Scan for the cell matching the given text and deliver its [X, Y] coordinate at center. 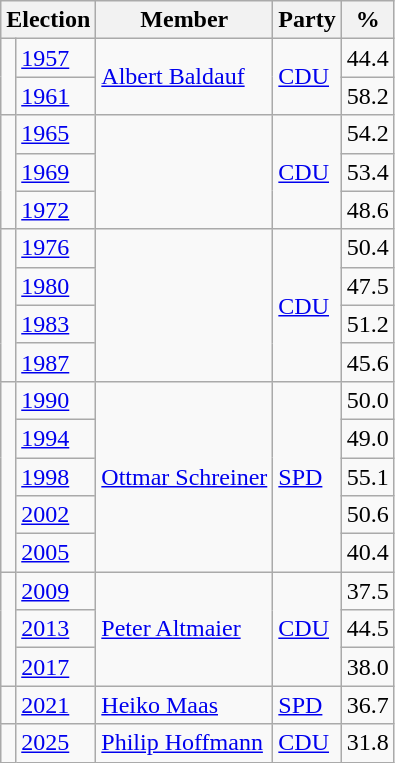
31.8 [368, 743]
45.6 [368, 362]
37.5 [368, 591]
48.6 [368, 210]
% [368, 20]
Election [48, 20]
1980 [56, 286]
47.5 [368, 286]
50.6 [368, 515]
Party [307, 20]
Heiko Maas [184, 705]
2002 [56, 515]
1969 [56, 172]
40.4 [368, 553]
44.4 [368, 58]
2025 [56, 743]
49.0 [368, 438]
38.0 [368, 667]
2009 [56, 591]
Member [184, 20]
1957 [56, 58]
58.2 [368, 96]
1972 [56, 210]
1987 [56, 362]
Albert Baldauf [184, 77]
1994 [56, 438]
1961 [56, 96]
2005 [56, 553]
Philip Hoffmann [184, 743]
53.4 [368, 172]
50.0 [368, 400]
Peter Altmaier [184, 629]
1983 [56, 324]
54.2 [368, 134]
Ottmar Schreiner [184, 476]
2013 [56, 629]
36.7 [368, 705]
1965 [56, 134]
1976 [56, 248]
51.2 [368, 324]
55.1 [368, 477]
2017 [56, 667]
1990 [56, 400]
2021 [56, 705]
1998 [56, 477]
44.5 [368, 629]
50.4 [368, 248]
